Return the [X, Y] coordinate for the center point of the cell that contains the specified text.  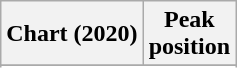
Chart (2020) [72, 34]
Peakposition [189, 34]
